Return [X, Y] of the center of cell containing provided text 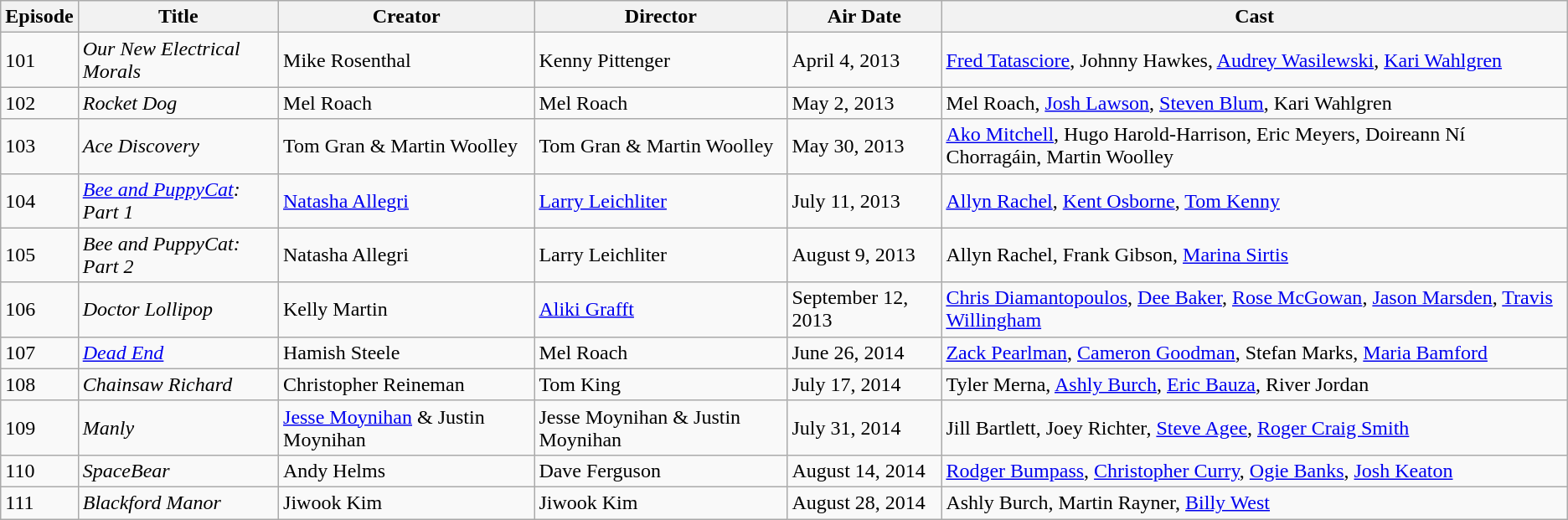
July 31, 2014 [864, 427]
104 [39, 201]
July 11, 2013 [864, 201]
103 [39, 146]
106 [39, 310]
Christopher Reineman [407, 384]
Cast [1255, 17]
Chris Diamantopoulos, Dee Baker, Rose McGowan, Jason Marsden, Travis Willingham [1255, 310]
108 [39, 384]
Creator [407, 17]
April 4, 2013 [864, 60]
Kelly Martin [407, 310]
102 [39, 103]
Title [178, 17]
Hamish Steele [407, 353]
Ace Discovery [178, 146]
August 14, 2014 [864, 471]
Doctor Lollipop [178, 310]
Ako Mitchell, Hugo Harold-Harrison, Eric Meyers, Doireann Ní Chorragáin, Martin Woolley [1255, 146]
109 [39, 427]
111 [39, 502]
Bee and PuppyCat: Part 2 [178, 255]
107 [39, 353]
Blackford Manor [178, 502]
101 [39, 60]
August 28, 2014 [864, 502]
Mel Roach, Josh Lawson, Steven Blum, Kari Wahlgren [1255, 103]
Director [661, 17]
Episode [39, 17]
Chainsaw Richard [178, 384]
Rocket Dog [178, 103]
Aliki Grafft [661, 310]
Bee and PuppyCat: Part 1 [178, 201]
September 12, 2013 [864, 310]
Ashly Burch, Martin Rayner, Billy West [1255, 502]
Rodger Bumpass, Christopher Curry, Ogie Banks, Josh Keaton [1255, 471]
August 9, 2013 [864, 255]
Fred Tatasciore, Johnny Hawkes, Audrey Wasilewski, Kari Wahlgren [1255, 60]
May 30, 2013 [864, 146]
Air Date [864, 17]
Kenny Pittenger [661, 60]
Allyn Rachel, Kent Osborne, Tom Kenny [1255, 201]
Dead End [178, 353]
Jill Bartlett, Joey Richter, Steve Agee, Roger Craig Smith [1255, 427]
Allyn Rachel, Frank Gibson, Marina Sirtis [1255, 255]
Tyler Merna, Ashly Burch, Eric Bauza, River Jordan [1255, 384]
105 [39, 255]
Tom King [661, 384]
May 2, 2013 [864, 103]
July 17, 2014 [864, 384]
Mike Rosenthal [407, 60]
SpaceBear [178, 471]
110 [39, 471]
June 26, 2014 [864, 353]
Zack Pearlman, Cameron Goodman, Stefan Marks, Maria Bamford [1255, 353]
Our New Electrical Morals [178, 60]
Manly [178, 427]
Andy Helms [407, 471]
Dave Ferguson [661, 471]
